Identify which cell holds the provided text, then report its (x, y) central coordinate. 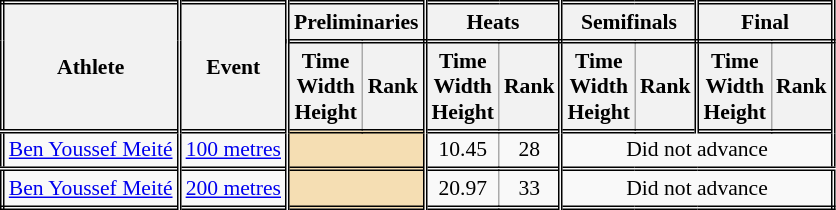
Semifinals (629, 22)
Final (765, 22)
Heats (493, 22)
33 (530, 190)
10.45 (462, 150)
20.97 (462, 190)
28 (530, 150)
Event (233, 67)
Preliminaries (356, 22)
200 metres (233, 190)
Athlete (90, 67)
100 metres (233, 150)
